Return the [x, y] coordinate for the center point of the cell that contains the specified text.  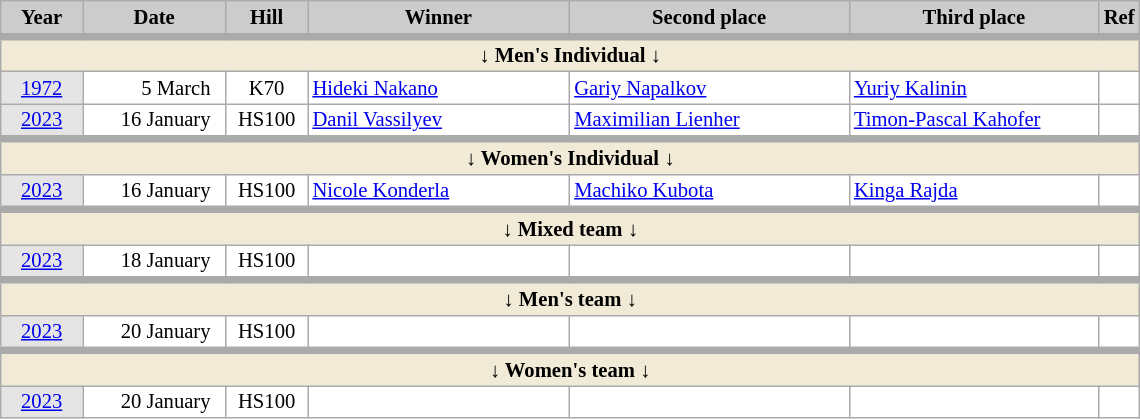
Winner [439, 18]
Danil Vassilyev [439, 120]
Kinga Rajda [974, 192]
Third place [974, 18]
Hideki Nakano [439, 87]
Nicole Konderla [439, 192]
K70 [267, 87]
Year [42, 18]
1972 [42, 87]
Timon-Pascal Kahofer [974, 120]
↓ Men's team ↓ [570, 298]
↓ Women's team ↓ [570, 368]
5 March [154, 87]
Machiko Kubota [709, 192]
↓ Men's Individual ↓ [570, 54]
Yuriy Kalinin [974, 87]
Maximilian Lienher [709, 120]
Second place [709, 18]
Hill [267, 18]
Date [154, 18]
Ref [1120, 18]
Gariy Napalkov [709, 87]
18 January [154, 262]
↓ Mixed team ↓ [570, 226]
↓ Women's Individual ↓ [570, 156]
